Capture the cell that displays the provided text and extract its (X, Y) central coordinate. 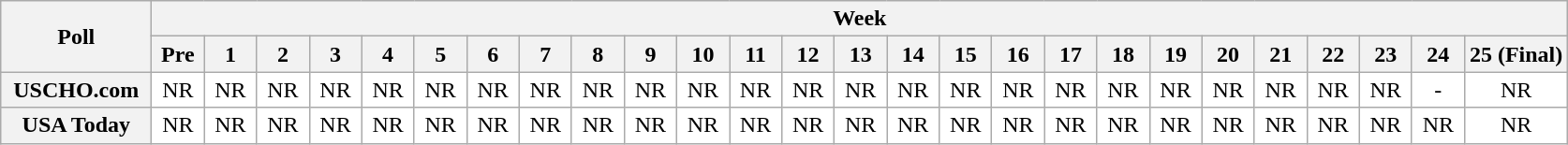
USA Today (77, 125)
3 (335, 54)
14 (913, 54)
1 (230, 54)
Week (860, 19)
Poll (77, 36)
18 (1123, 54)
25 (Final) (1516, 54)
6 (493, 54)
4 (388, 54)
- (1438, 90)
19 (1176, 54)
9 (650, 54)
5 (440, 54)
10 (703, 54)
12 (808, 54)
20 (1228, 54)
8 (598, 54)
7 (545, 54)
11 (755, 54)
24 (1438, 54)
21 (1280, 54)
15 (966, 54)
Pre (178, 54)
17 (1071, 54)
23 (1385, 54)
22 (1333, 54)
13 (861, 54)
USCHO.com (77, 90)
16 (1018, 54)
2 (283, 54)
